For the text-containing cell, return its midpoint in [x, y] coordinate format. 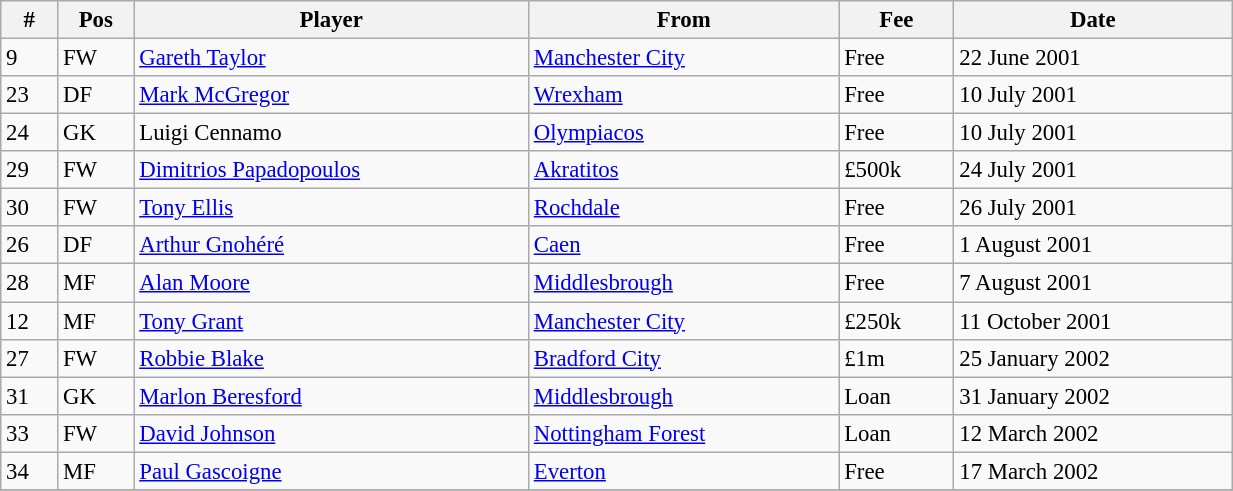
24 [30, 133]
34 [30, 471]
Tony Ellis [332, 208]
31 [30, 396]
28 [30, 283]
# [30, 20]
Tony Grant [332, 321]
22 June 2001 [1093, 58]
Luigi Cennamo [332, 133]
9 [30, 58]
12 March 2002 [1093, 433]
26 July 2001 [1093, 208]
From [683, 20]
33 [30, 433]
23 [30, 95]
Everton [683, 471]
Olympiacos [683, 133]
£250k [896, 321]
£1m [896, 358]
27 [30, 358]
12 [30, 321]
Wrexham [683, 95]
David Johnson [332, 433]
26 [30, 245]
11 October 2001 [1093, 321]
Bradford City [683, 358]
Gareth Taylor [332, 58]
1 August 2001 [1093, 245]
25 January 2002 [1093, 358]
Marlon Beresford [332, 396]
Caen [683, 245]
Player [332, 20]
Dimitrios Papadopoulos [332, 170]
Rochdale [683, 208]
Alan Moore [332, 283]
31 January 2002 [1093, 396]
29 [30, 170]
Date [1093, 20]
Paul Gascoigne [332, 471]
Robbie Blake [332, 358]
17 March 2002 [1093, 471]
Akratitos [683, 170]
7 August 2001 [1093, 283]
£500k [896, 170]
Fee [896, 20]
Nottingham Forest [683, 433]
30 [30, 208]
24 July 2001 [1093, 170]
Arthur Gnohéré [332, 245]
Mark McGregor [332, 95]
Pos [96, 20]
